Capture the cell that displays the provided text and extract its [x, y] central coordinate. 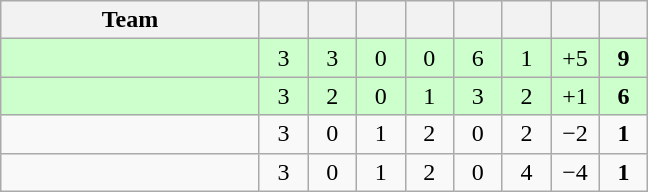
+1 [576, 96]
4 [526, 172]
9 [624, 58]
−4 [576, 172]
−2 [576, 134]
+5 [576, 58]
Team [130, 20]
